Capture the cell that displays the provided text and extract its (X, Y) central coordinate. 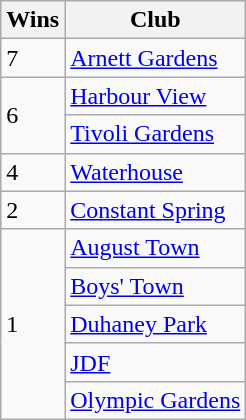
August Town (156, 248)
Duhaney Park (156, 324)
JDF (156, 362)
2 (33, 210)
4 (33, 172)
Harbour View (156, 96)
Boys' Town (156, 286)
Wins (33, 20)
Olympic Gardens (156, 400)
Arnett Gardens (156, 58)
1 (33, 324)
Constant Spring (156, 210)
Tivoli Gardens (156, 134)
7 (33, 58)
Club (156, 20)
Waterhouse (156, 172)
6 (33, 115)
